Identify which cell holds the provided text, then report its (X, Y) central coordinate. 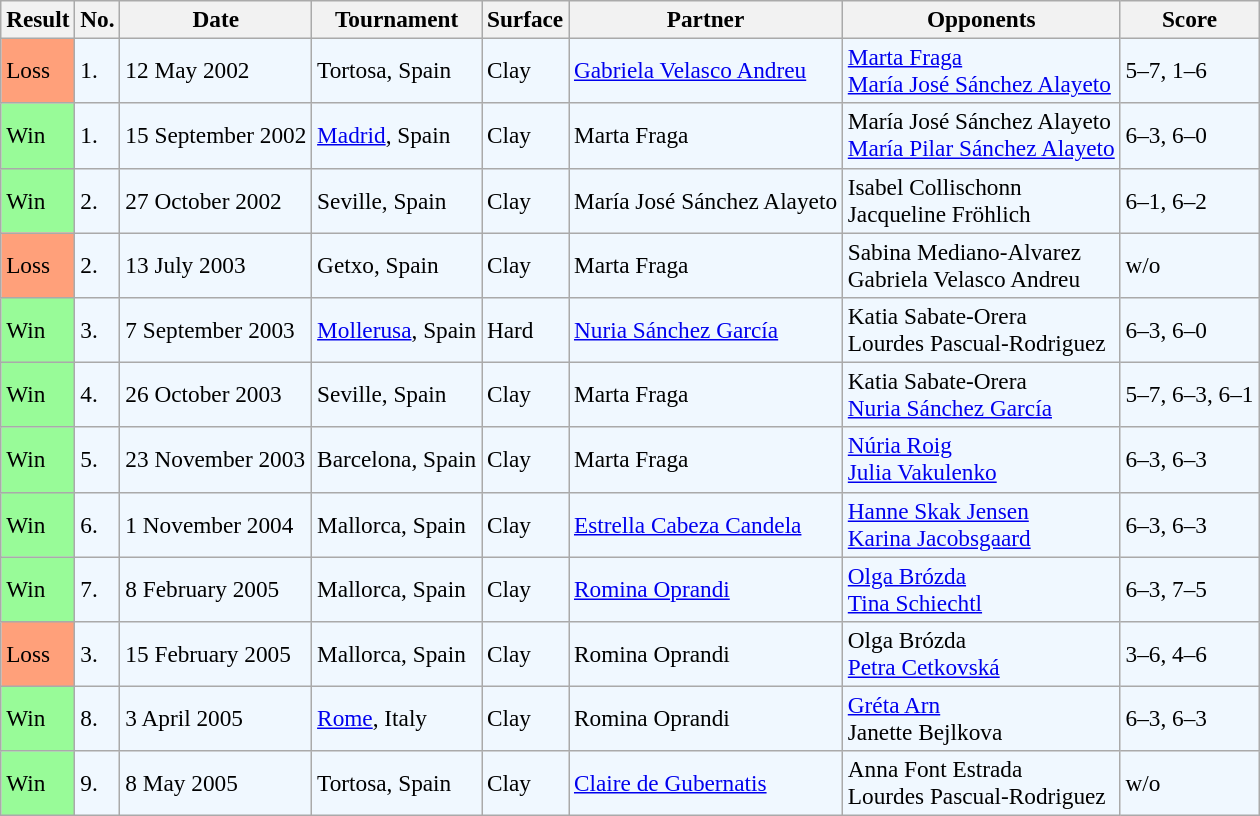
Estrella Cabeza Candela (706, 524)
4. (98, 394)
3 April 2005 (216, 718)
Madrid, Spain (397, 136)
Barcelona, Spain (397, 460)
Katia Sabate-Orera Nuria Sánchez García (981, 394)
Opponents (981, 19)
12 May 2002 (216, 70)
María José Sánchez Alayeto María Pilar Sánchez Alayeto (981, 136)
8 May 2005 (216, 784)
7 September 2003 (216, 330)
5–7, 6–3, 6–1 (1190, 394)
Nuria Sánchez García (706, 330)
Olga Brózda Petra Cetkovská (981, 654)
Mollerusa, Spain (397, 330)
Rome, Italy (397, 718)
23 November 2003 (216, 460)
7. (98, 588)
Katia Sabate-Orera Lourdes Pascual-Rodriguez (981, 330)
Sabina Mediano-Alvarez Gabriela Velasco Andreu (981, 264)
1 November 2004 (216, 524)
8 February 2005 (216, 588)
Result (38, 19)
Gréta Arn Janette Bejlkova (981, 718)
María José Sánchez Alayeto (706, 200)
Tournament (397, 19)
Isabel Collischonn Jacqueline Fröhlich (981, 200)
6–3, 7–5 (1190, 588)
Partner (706, 19)
Marta Fraga María José Sánchez Alayeto (981, 70)
5–7, 1–6 (1190, 70)
Anna Font Estrada Lourdes Pascual-Rodriguez (981, 784)
3–6, 4–6 (1190, 654)
27 October 2002 (216, 200)
6. (98, 524)
9. (98, 784)
Hard (526, 330)
8. (98, 718)
Olga Brózda Tina Schiechtl (981, 588)
Getxo, Spain (397, 264)
Surface (526, 19)
Hanne Skak Jensen Karina Jacobsgaard (981, 524)
26 October 2003 (216, 394)
15 February 2005 (216, 654)
Núria Roig Julia Vakulenko (981, 460)
6–1, 6–2 (1190, 200)
Score (1190, 19)
15 September 2002 (216, 136)
Gabriela Velasco Andreu (706, 70)
Date (216, 19)
5. (98, 460)
No. (98, 19)
Claire de Gubernatis (706, 784)
13 July 2003 (216, 264)
